Capture the cell that displays the provided text and extract its (x, y) central coordinate. 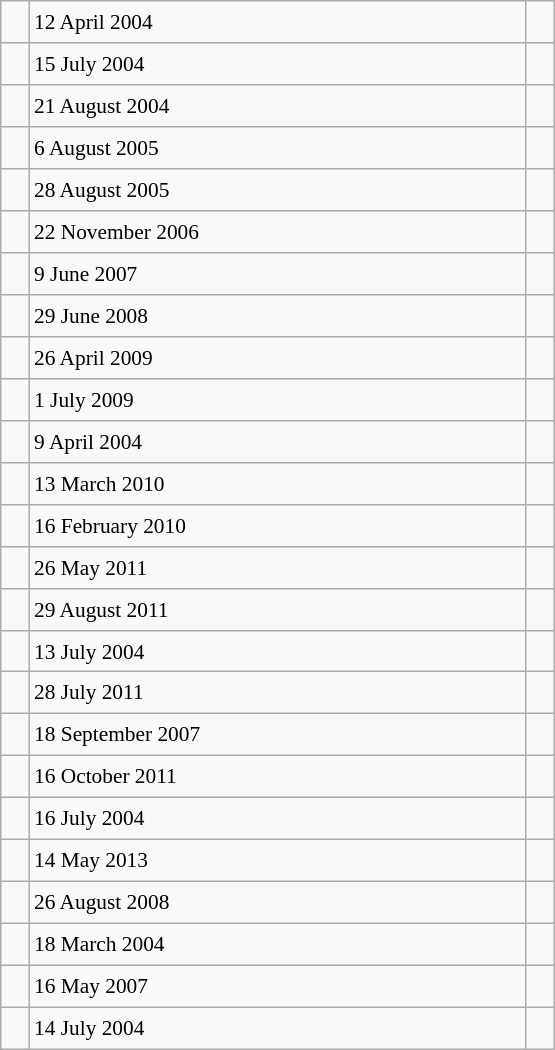
14 July 2004 (278, 1028)
21 August 2004 (278, 106)
16 February 2010 (278, 525)
28 July 2011 (278, 693)
26 April 2009 (278, 358)
26 August 2008 (278, 903)
29 June 2008 (278, 316)
15 July 2004 (278, 64)
9 June 2007 (278, 274)
26 May 2011 (278, 567)
13 March 2010 (278, 483)
13 July 2004 (278, 651)
16 July 2004 (278, 819)
6 August 2005 (278, 148)
9 April 2004 (278, 441)
14 May 2013 (278, 861)
18 September 2007 (278, 735)
28 August 2005 (278, 190)
12 April 2004 (278, 22)
16 October 2011 (278, 777)
16 May 2007 (278, 986)
18 March 2004 (278, 945)
29 August 2011 (278, 609)
1 July 2009 (278, 399)
22 November 2006 (278, 232)
